Locate the cell with the specified text and output its [x, y] center coordinate. 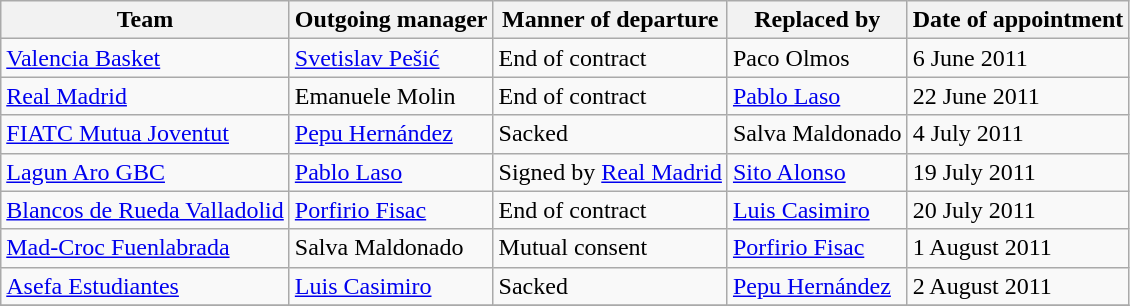
Emanuele Molin [391, 96]
6 June 2011 [1018, 58]
22 June 2011 [1018, 96]
Asefa Estudiantes [146, 286]
Mad-Croc Fuenlabrada [146, 248]
2 August 2011 [1018, 286]
Team [146, 20]
19 July 2011 [1018, 172]
Sito Alonso [817, 172]
Outgoing manager [391, 20]
Svetislav Pešić [391, 58]
Lagun Aro GBC [146, 172]
1 August 2011 [1018, 248]
Valencia Basket [146, 58]
Signed by Real Madrid [610, 172]
FIATC Mutua Joventut [146, 134]
Paco Olmos [817, 58]
Real Madrid [146, 96]
Blancos de Rueda Valladolid [146, 210]
Manner of departure [610, 20]
Mutual consent [610, 248]
20 July 2011 [1018, 210]
Replaced by [817, 20]
Date of appointment [1018, 20]
4 July 2011 [1018, 134]
